Return (x, y) of the center of cell containing provided text 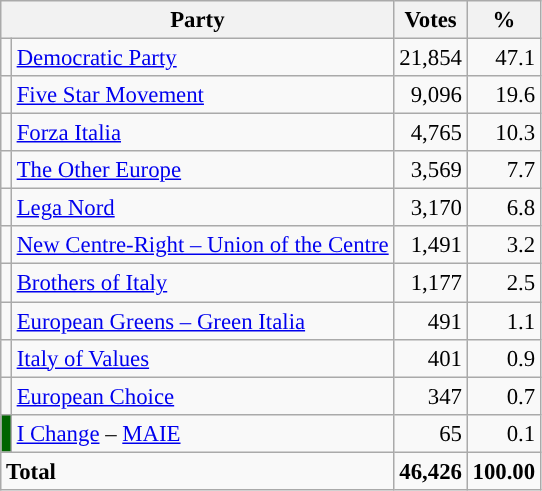
3,569 (430, 170)
Votes (430, 20)
3,170 (430, 208)
Lega Nord (202, 208)
0.7 (504, 396)
European Greens – Green Italia (202, 321)
100.00 (504, 471)
1.1 (504, 321)
19.6 (504, 95)
Italy of Values (202, 358)
Total (198, 471)
Party (198, 20)
% (504, 20)
6.8 (504, 208)
0.9 (504, 358)
347 (430, 396)
9,096 (430, 95)
1,177 (430, 283)
Forza Italia (202, 133)
Brothers of Italy (202, 283)
21,854 (430, 58)
7.7 (504, 170)
Five Star Movement (202, 95)
0.1 (504, 433)
401 (430, 358)
I Change – MAIE (202, 433)
Democratic Party (202, 58)
3.2 (504, 245)
46,426 (430, 471)
47.1 (504, 58)
4,765 (430, 133)
The Other Europe (202, 170)
2.5 (504, 283)
New Centre-Right – Union of the Centre (202, 245)
European Choice (202, 396)
491 (430, 321)
1,491 (430, 245)
10.3 (504, 133)
65 (430, 433)
